Provide the [x, y] coordinate of the cell's center where the given text is located.  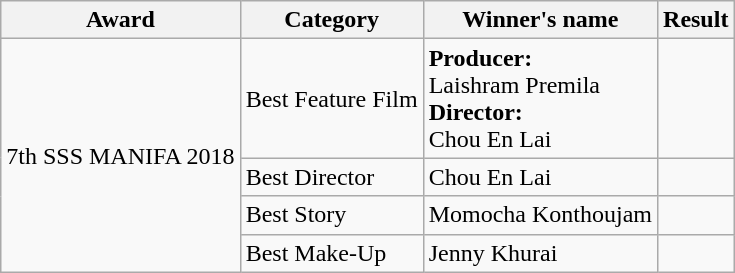
Award [120, 20]
Best Make-Up [332, 253]
Category [332, 20]
Jenny Khurai [540, 253]
Winner's name [540, 20]
Best Director [332, 177]
Result [696, 20]
Best Feature Film [332, 98]
Momocha Konthoujam [540, 215]
Best Story [332, 215]
7th SSS MANIFA 2018 [120, 156]
Producer:Laishram PremilaDirector:Chou En Lai [540, 98]
Chou En Lai [540, 177]
